Scan for the cell matching the given text and deliver its [x, y] coordinate at center. 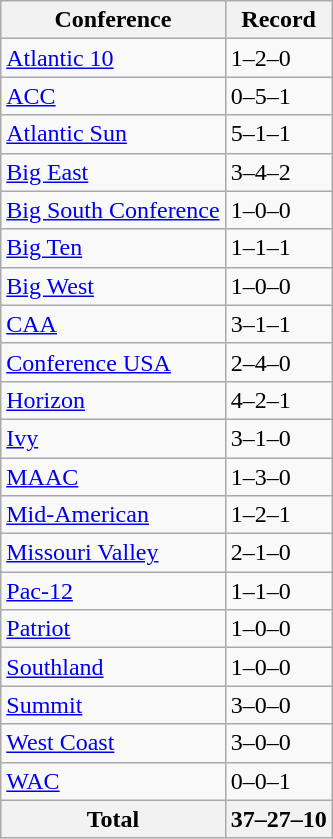
Big East [113, 172]
37–27–10 [278, 819]
Conference USA [113, 362]
1–2–0 [278, 58]
Total [113, 819]
0–0–1 [278, 781]
4–2–1 [278, 400]
1–2–1 [278, 515]
Horizon [113, 400]
0–5–1 [278, 96]
Big South Conference [113, 210]
MAAC [113, 477]
Record [278, 20]
Mid-American [113, 515]
Patriot [113, 629]
Southland [113, 667]
Missouri Valley [113, 553]
Atlantic 10 [113, 58]
Pac-12 [113, 591]
Big West [113, 286]
1–3–0 [278, 477]
Big Ten [113, 248]
1–1–0 [278, 591]
1–1–1 [278, 248]
ACC [113, 96]
2–4–0 [278, 362]
3–4–2 [278, 172]
Conference [113, 20]
Atlantic Sun [113, 134]
3–1–1 [278, 324]
3–1–0 [278, 438]
WAC [113, 781]
West Coast [113, 743]
Summit [113, 705]
Ivy [113, 438]
5–1–1 [278, 134]
2–1–0 [278, 553]
CAA [113, 324]
